Detect which cell encompasses the target text, then output its [X, Y] center coordinate. 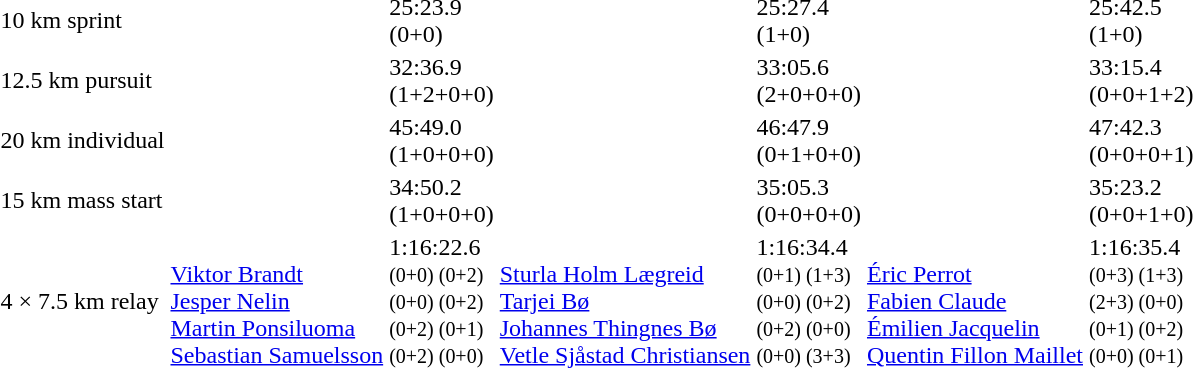
32:36.9(1+2+0+0) [442, 80]
35:05.3(0+0+0+0) [809, 200]
46:47.9(0+1+0+0) [809, 140]
45:49.0(1+0+0+0) [442, 140]
34:50.2(1+0+0+0) [442, 200]
33:05.6(2+0+0+0) [809, 80]
